Scan for the cell matching the given text and deliver its (x, y) coordinate at center. 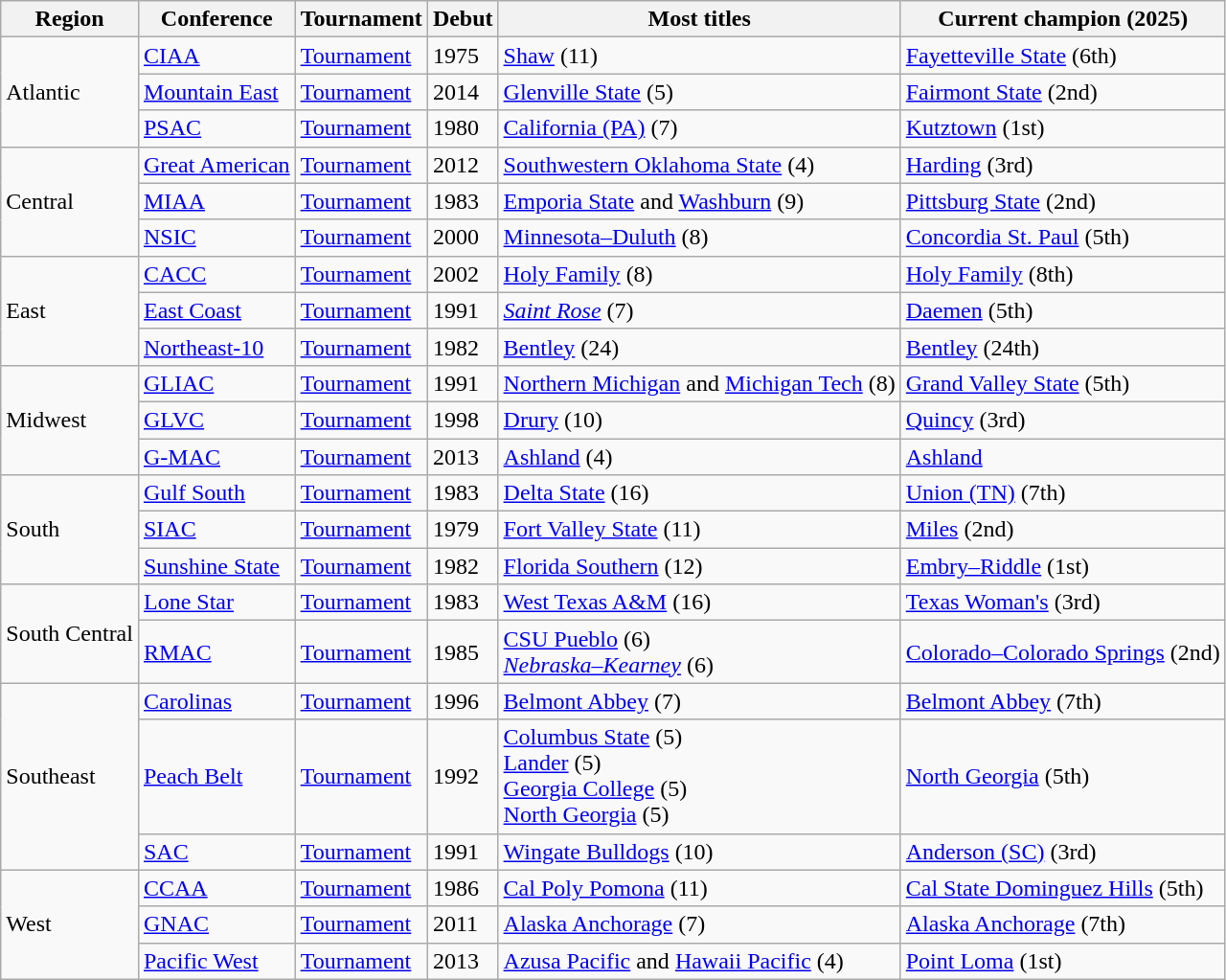
Alaska Anchorage (7) (699, 924)
Point Loma (1st) (1063, 961)
GLVC (216, 420)
Quincy (3rd) (1063, 420)
Carolinas (216, 701)
2014 (463, 92)
Northeast-10 (216, 347)
CSU Pueblo (6)Nebraska–Kearney (6) (699, 651)
Belmont Abbey (7th) (1063, 701)
West Texas A&M (16) (699, 603)
Daemen (5th) (1063, 310)
Kutztown (1st) (1063, 128)
Sunshine State (216, 566)
Mountain East (216, 92)
Current champion (2025) (1063, 19)
Region (70, 19)
Bentley (24) (699, 347)
Ashland (4) (699, 457)
2012 (463, 165)
NSIC (216, 238)
Florida Southern (12) (699, 566)
Delta State (16) (699, 493)
RMAC (216, 651)
1992 (463, 776)
Pacific West (216, 961)
Gulf South (216, 493)
Great American (216, 165)
East (70, 310)
GLIAC (216, 383)
Southeast (70, 776)
PSAC (216, 128)
Peach Belt (216, 776)
Miles (2nd) (1063, 530)
1986 (463, 888)
Conference (216, 19)
South (70, 530)
Belmont Abbey (7) (699, 701)
Lone Star (216, 603)
South Central (70, 634)
Texas Woman's (3rd) (1063, 603)
1980 (463, 128)
2000 (463, 238)
West (70, 924)
Colorado–Colorado Springs (2nd) (1063, 651)
Union (TN) (7th) (1063, 493)
Holy Family (8th) (1063, 274)
Columbus State (5)Lander (5)Georgia College (5)North Georgia (5) (699, 776)
Northern Michigan and Michigan Tech (8) (699, 383)
Atlantic (70, 92)
1975 (463, 56)
Fort Valley State (11) (699, 530)
GNAC (216, 924)
Most titles (699, 19)
Holy Family (8) (699, 274)
Grand Valley State (5th) (1063, 383)
East Coast (216, 310)
Saint Rose (7) (699, 310)
MIAA (216, 201)
CCAA (216, 888)
Midwest (70, 420)
G-MAC (216, 457)
Glenville State (5) (699, 92)
Fairmont State (2nd) (1063, 92)
Harding (3rd) (1063, 165)
CACC (216, 274)
Debut (463, 19)
Azusa Pacific and Hawaii Pacific (4) (699, 961)
SIAC (216, 530)
Pittsburg State (2nd) (1063, 201)
Alaska Anchorage (7th) (1063, 924)
1998 (463, 420)
Bentley (24th) (1063, 347)
2011 (463, 924)
Concordia St. Paul (5th) (1063, 238)
1985 (463, 651)
Anderson (SC) (3rd) (1063, 852)
1996 (463, 701)
Fayetteville State (6th) (1063, 56)
Embry–Riddle (1st) (1063, 566)
Cal State Dominguez Hills (5th) (1063, 888)
Central (70, 201)
Minnesota–Duluth (8) (699, 238)
North Georgia (5th) (1063, 776)
Wingate Bulldogs (10) (699, 852)
California (PA) (7) (699, 128)
1979 (463, 530)
Cal Poly Pomona (11) (699, 888)
Emporia State and Washburn (9) (699, 201)
SAC (216, 852)
2002 (463, 274)
Shaw (11) (699, 56)
Ashland (1063, 457)
Southwestern Oklahoma State (4) (699, 165)
Drury (10) (699, 420)
CIAA (216, 56)
